Return the (X, Y) coordinate for the center point of the cell that contains the specified text.  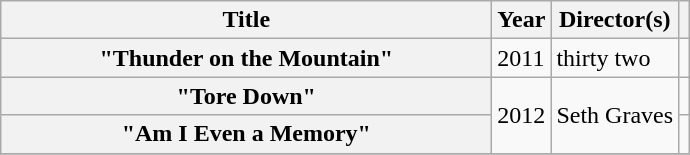
Year (522, 20)
Director(s) (615, 20)
"Tore Down" (246, 96)
thirty two (615, 58)
Seth Graves (615, 115)
2011 (522, 58)
"Thunder on the Mountain" (246, 58)
2012 (522, 115)
Title (246, 20)
"Am I Even a Memory" (246, 134)
